Return (X, Y) of the center of cell containing provided text 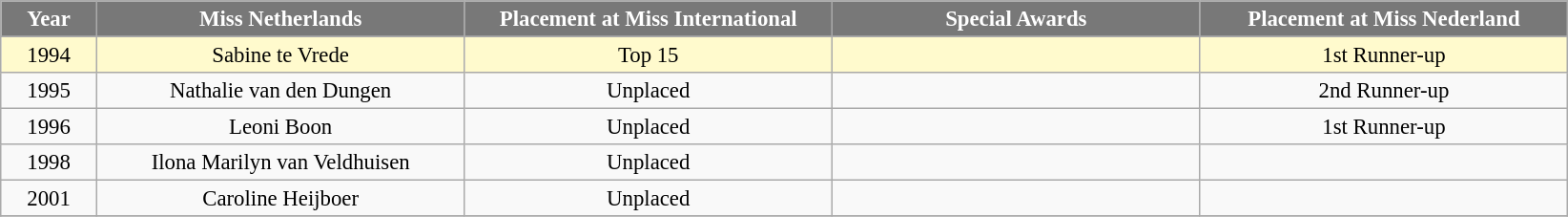
2001 (50, 199)
Top 15 (649, 55)
2nd Runner-up (1384, 91)
Year (50, 19)
Ilona Marilyn van Veldhuisen (280, 163)
Caroline Heijboer (280, 199)
Nathalie van den Dungen (280, 91)
Placement at Miss Nederland (1384, 19)
Sabine te Vrede (280, 55)
Special Awards (1017, 19)
Leoni Boon (280, 127)
Miss Netherlands (280, 19)
Placement at Miss International (649, 19)
1998 (50, 163)
1994 (50, 55)
1995 (50, 91)
1996 (50, 127)
